Identify which cell holds the provided text, then report its (X, Y) central coordinate. 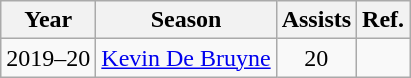
Year (48, 20)
Assists (316, 20)
20 (316, 58)
Kevin De Bruyne (186, 58)
Ref. (384, 20)
Season (186, 20)
2019–20 (48, 58)
